Identify which cell holds the provided text, then report its (X, Y) central coordinate. 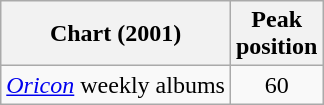
60 (276, 85)
Oricon weekly albums (116, 85)
Peakposition (276, 34)
Chart (2001) (116, 34)
